Scan for the cell matching the given text and deliver its (X, Y) coordinate at center. 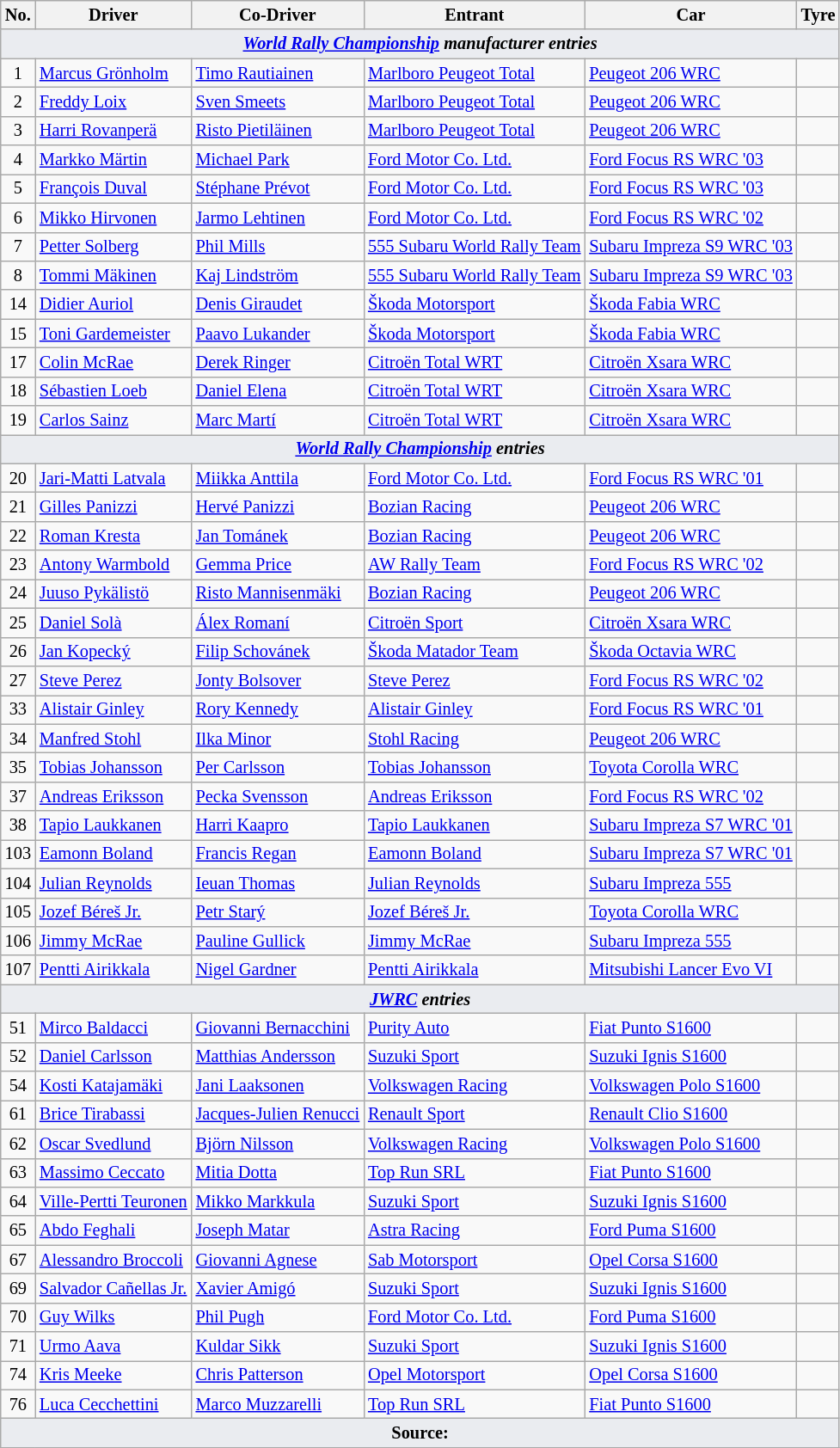
15 (18, 334)
Purity Auto (475, 1028)
Filip Schovánek (278, 652)
64 (18, 1201)
JWRC entries (420, 999)
François Duval (113, 188)
Roman Kresta (113, 536)
71 (18, 1347)
Guy Wilks (113, 1317)
25 (18, 623)
Matthias Andersson (278, 1057)
67 (18, 1260)
Derek Ringer (278, 362)
Tommi Mäkinen (113, 275)
70 (18, 1317)
65 (18, 1230)
3 (18, 131)
Entrant (475, 15)
7 (18, 247)
1 (18, 73)
18 (18, 391)
69 (18, 1288)
Juuso Pykälistö (113, 593)
Renault Sport (475, 1114)
Per Carlsson (278, 767)
23 (18, 565)
74 (18, 1375)
Mikko Markkula (278, 1201)
Petter Solberg (113, 247)
22 (18, 536)
Citroën Sport (475, 623)
Mitsubishi Lancer Evo VI (690, 970)
No. (18, 15)
Urmo Aava (113, 1347)
Mitia Dotta (278, 1173)
Jacques-Julien Renucci (278, 1114)
Stéphane Prévot (278, 188)
2 (18, 101)
Xavier Amigó (278, 1288)
Hervé Panizzi (278, 506)
Gilles Panizzi (113, 506)
76 (18, 1404)
Astra Racing (475, 1230)
Car (690, 15)
Chris Patterson (278, 1375)
Stohl Racing (475, 739)
Harri Kaapro (278, 825)
Kuldar Sikk (278, 1347)
Didier Auriol (113, 304)
Freddy Loix (113, 101)
Massimo Ceccato (113, 1173)
52 (18, 1057)
Alessandro Broccoli (113, 1260)
106 (18, 941)
Jan Kopecký (113, 652)
Daniel Elena (278, 391)
8 (18, 275)
Pauline Gullick (278, 941)
Marcus Grönholm (113, 73)
35 (18, 767)
Sven Smeets (278, 101)
Sab Motorsport (475, 1260)
Kosti Katajamäki (113, 1086)
Abdo Feghali (113, 1230)
Antony Warmbold (113, 565)
Škoda Matador Team (475, 652)
Tyre (819, 15)
AW Rally Team (475, 565)
61 (18, 1114)
Jari-Matti Latvala (113, 478)
107 (18, 970)
51 (18, 1028)
Jarmo Lehtinen (278, 218)
Marco Muzzarelli (278, 1404)
Risto Mannisenmäki (278, 593)
Markko Märtin (113, 160)
19 (18, 420)
Joseph Matar (278, 1230)
17 (18, 362)
Mikko Hirvonen (113, 218)
Sébastien Loeb (113, 391)
Rory Kennedy (278, 709)
Gemma Price (278, 565)
21 (18, 506)
Álex Romaní (278, 623)
Giovanni Agnese (278, 1260)
Paavo Lukander (278, 334)
Luca Cecchettini (113, 1404)
Risto Pietiläinen (278, 131)
Marc Martí (278, 420)
Jani Laaksonen (278, 1086)
27 (18, 680)
4 (18, 160)
Škoda Octavia WRC (690, 652)
Oscar Svedlund (113, 1144)
Opel Motorsport (475, 1375)
Driver (113, 15)
Jan Tománek (278, 536)
Renault Clio S1600 (690, 1114)
Miikka Anttila (278, 478)
63 (18, 1173)
Daniel Solà (113, 623)
26 (18, 652)
Kris Meeke (113, 1375)
37 (18, 796)
Phil Pugh (278, 1317)
Daniel Carlsson (113, 1057)
5 (18, 188)
Mirco Baldacci (113, 1028)
62 (18, 1144)
Manfred Stohl (113, 739)
54 (18, 1086)
Salvador Cañellas Jr. (113, 1288)
World Rally Championship entries (420, 449)
Björn Nilsson (278, 1144)
103 (18, 854)
6 (18, 218)
105 (18, 912)
Petr Starý (278, 912)
Harri Rovanperä (113, 131)
Jonty Bolsover (278, 680)
Michael Park (278, 160)
Source: (420, 1433)
38 (18, 825)
Ilka Minor (278, 739)
Carlos Sainz (113, 420)
World Rally Championship manufacturer entries (420, 44)
Timo Rautiainen (278, 73)
Nigel Gardner (278, 970)
Ieuan Thomas (278, 883)
Giovanni Bernacchini (278, 1028)
34 (18, 739)
14 (18, 304)
Denis Giraudet (278, 304)
24 (18, 593)
Colin McRae (113, 362)
Phil Mills (278, 247)
Brice Tirabassi (113, 1114)
Ville-Pertti Teuronen (113, 1201)
20 (18, 478)
Kaj Lindström (278, 275)
Francis Regan (278, 854)
Pecka Svensson (278, 796)
104 (18, 883)
Toni Gardemeister (113, 334)
Co-Driver (278, 15)
33 (18, 709)
